Identify which cell holds the provided text, then report its [X, Y] central coordinate. 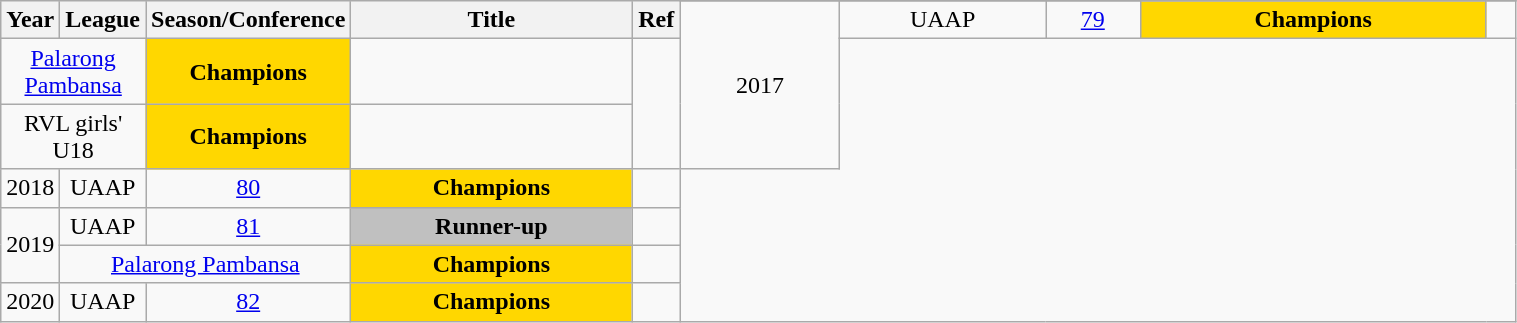
2017 [760, 85]
Runner-up [492, 226]
Title [492, 20]
82 [248, 302]
League [103, 20]
2019 [30, 245]
Ref [656, 20]
2018 [30, 188]
80 [248, 188]
Year [30, 20]
Season/Conference [248, 20]
81 [248, 226]
2020 [30, 302]
79 [1093, 20]
RVL girls' U18 [74, 136]
